Identify which cell holds the provided text, then report its (X, Y) central coordinate. 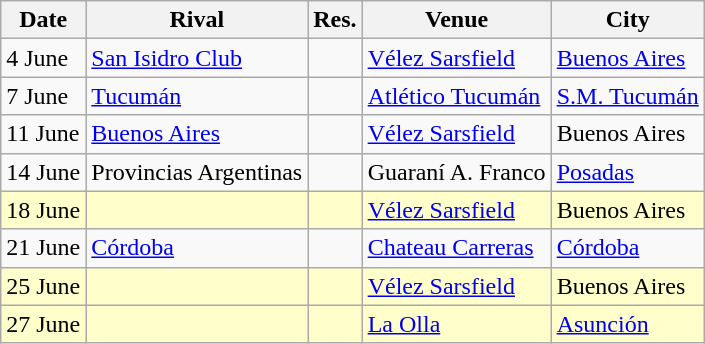
27 June (44, 324)
Tucumán (197, 96)
Res. (335, 20)
Rival (197, 20)
Date (44, 20)
Provincias Argentinas (197, 172)
21 June (44, 248)
25 June (44, 286)
Asunción (628, 324)
18 June (44, 210)
14 June (44, 172)
La Olla (456, 324)
San Isidro Club (197, 58)
City (628, 20)
4 June (44, 58)
7 June (44, 96)
Posadas (628, 172)
S.M. Tucumán (628, 96)
Venue (456, 20)
11 June (44, 134)
Guaraní A. Franco (456, 172)
Chateau Carreras (456, 248)
Atlético Tucumán (456, 96)
